Return the (X, Y) coordinate for the center point of the cell that contains the specified text.  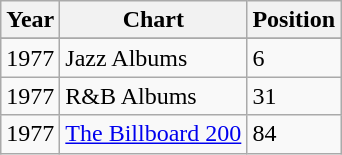
31 (294, 96)
R&B Albums (154, 96)
84 (294, 134)
Chart (154, 20)
Jazz Albums (154, 58)
Year (30, 20)
6 (294, 58)
The Billboard 200 (154, 134)
Position (294, 20)
